Output the (x, y) coordinate of the center of the cell containing the given text.  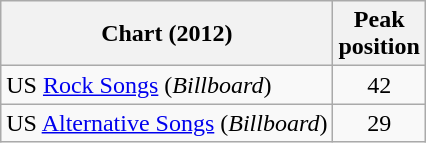
29 (379, 123)
42 (379, 85)
Chart (2012) (167, 34)
US Rock Songs (Billboard) (167, 85)
Peakposition (379, 34)
US Alternative Songs (Billboard) (167, 123)
